Return (x, y) of the center of cell containing provided text 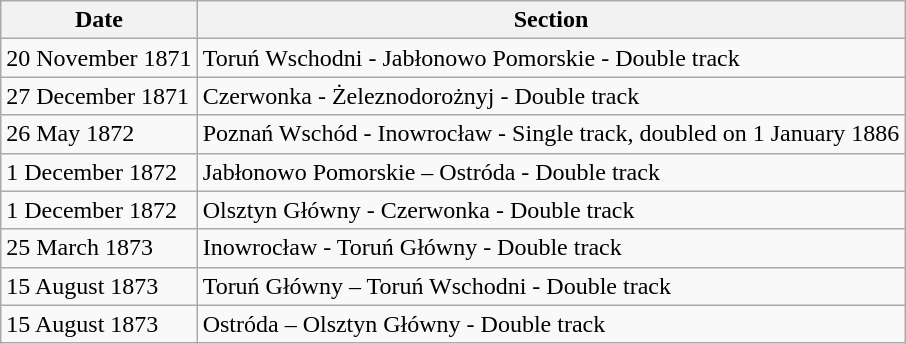
Poznań Wschód - Inowrocław - Single track, doubled on 1 January 1886 (551, 134)
Ostróda – Olsztyn Główny - Double track (551, 324)
Toruń Wschodni - Jabłonowo Pomorskie - Double track (551, 58)
Czerwonka - Żeleznodorożnyj - Double track (551, 96)
Olsztyn Główny - Czerwonka - Double track (551, 210)
20 November 1871 (99, 58)
25 March 1873 (99, 248)
Toruń Główny – Toruń Wschodni - Double track (551, 286)
Date (99, 20)
26 May 1872 (99, 134)
Section (551, 20)
Inowrocław - Toruń Główny - Double track (551, 248)
27 December 1871 (99, 96)
Jabłonowo Pomorskie – Ostróda - Double track (551, 172)
